Extract the [X, Y] coordinate from the center of the cell holding the provided text.  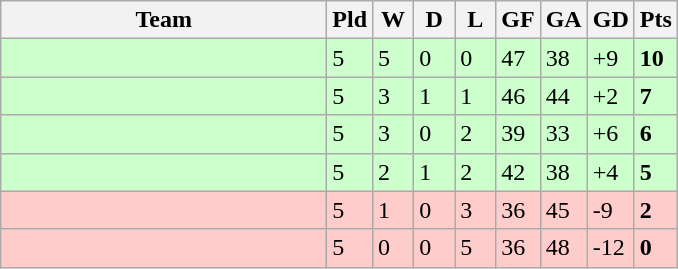
10 [656, 58]
42 [518, 172]
45 [564, 210]
39 [518, 134]
7 [656, 96]
+9 [610, 58]
-9 [610, 210]
L [476, 20]
-12 [610, 248]
48 [564, 248]
GF [518, 20]
GD [610, 20]
W [394, 20]
47 [518, 58]
33 [564, 134]
Team [164, 20]
Pld [350, 20]
GA [564, 20]
Pts [656, 20]
+2 [610, 96]
+6 [610, 134]
46 [518, 96]
6 [656, 134]
+4 [610, 172]
D [434, 20]
44 [564, 96]
